Pinpoint the cell where the given text exists, returning its [x, y] midpoint coordinate. 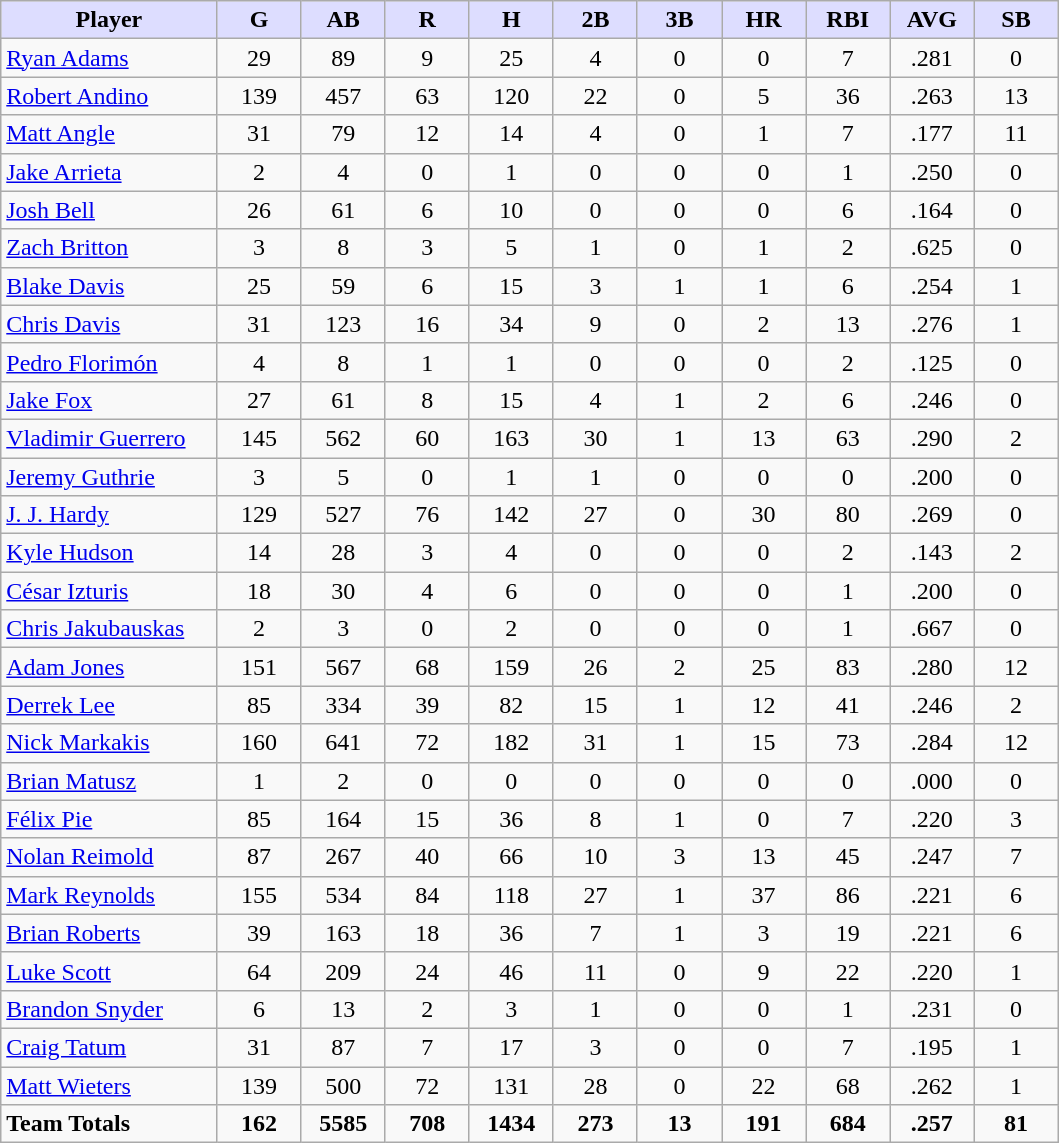
81 [1016, 1124]
.195 [932, 1047]
708 [427, 1124]
41 [848, 705]
Player [109, 20]
3B [679, 20]
534 [343, 895]
Robert Andino [109, 96]
.269 [932, 515]
.281 [932, 58]
17 [511, 1047]
Luke Scott [109, 971]
334 [343, 705]
.263 [932, 96]
83 [848, 667]
131 [511, 1085]
80 [848, 515]
159 [511, 667]
Vladimir Guerrero [109, 438]
162 [259, 1124]
24 [427, 971]
AVG [932, 20]
Matt Wieters [109, 1085]
AB [343, 20]
129 [259, 515]
89 [343, 58]
37 [764, 895]
Brian Roberts [109, 933]
Nolan Reimold [109, 857]
.276 [932, 324]
Josh Bell [109, 210]
182 [511, 743]
.625 [932, 248]
Mark Reynolds [109, 895]
.290 [932, 438]
160 [259, 743]
Pedro Florimón [109, 362]
Craig Tatum [109, 1047]
118 [511, 895]
76 [427, 515]
191 [764, 1124]
RBI [848, 20]
500 [343, 1085]
.125 [932, 362]
Adam Jones [109, 667]
Derrek Lee [109, 705]
Jake Fox [109, 400]
82 [511, 705]
84 [427, 895]
273 [595, 1124]
145 [259, 438]
641 [343, 743]
.667 [932, 629]
151 [259, 667]
Blake Davis [109, 286]
.143 [932, 553]
.254 [932, 286]
Ryan Adams [109, 58]
Kyle Hudson [109, 553]
Félix Pie [109, 819]
2B [595, 20]
59 [343, 286]
H [511, 20]
.284 [932, 743]
45 [848, 857]
79 [343, 134]
R [427, 20]
.247 [932, 857]
5585 [343, 1124]
.164 [932, 210]
.262 [932, 1085]
73 [848, 743]
Matt Angle [109, 134]
Jake Arrieta [109, 172]
46 [511, 971]
64 [259, 971]
155 [259, 895]
66 [511, 857]
.177 [932, 134]
142 [511, 515]
120 [511, 96]
J. J. Hardy [109, 515]
34 [511, 324]
19 [848, 933]
Chris Davis [109, 324]
29 [259, 58]
527 [343, 515]
.280 [932, 667]
123 [343, 324]
457 [343, 96]
40 [427, 857]
.000 [932, 781]
Team Totals [109, 1124]
567 [343, 667]
G [259, 20]
.250 [932, 172]
16 [427, 324]
Brian Matusz [109, 781]
60 [427, 438]
Chris Jakubauskas [109, 629]
1434 [511, 1124]
.231 [932, 1009]
209 [343, 971]
.257 [932, 1124]
86 [848, 895]
Brandon Snyder [109, 1009]
684 [848, 1124]
César Izturis [109, 591]
Jeremy Guthrie [109, 477]
Nick Markakis [109, 743]
HR [764, 20]
562 [343, 438]
267 [343, 857]
164 [343, 819]
Zach Britton [109, 248]
SB [1016, 20]
